Identify which cell holds the provided text, then report its (X, Y) central coordinate. 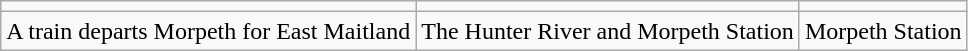
The Hunter River and Morpeth Station (608, 31)
Morpeth Station (883, 31)
A train departs Morpeth for East Maitland (208, 31)
